Output the [X, Y] coordinate of the center of the cell containing the given text.  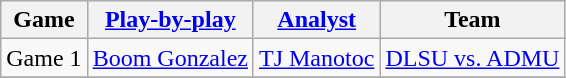
TJ Manotoc [316, 58]
DLSU vs. ADMU [472, 58]
Team [472, 20]
Play-by-play [170, 20]
Boom Gonzalez [170, 58]
Analyst [316, 20]
Game 1 [44, 58]
Game [44, 20]
